From the cell containing the given text, extract its center point as [x, y] coordinate. 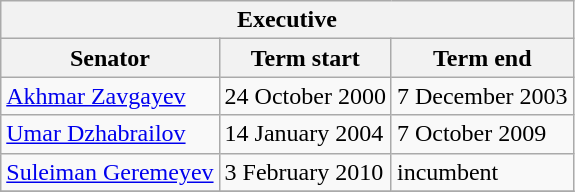
Umar Dzhabrailov [110, 134]
Executive [287, 20]
Suleiman Geremeyev [110, 172]
24 October 2000 [305, 96]
14 January 2004 [305, 134]
incumbent [482, 172]
7 October 2009 [482, 134]
7 December 2003 [482, 96]
Senator [110, 58]
Term end [482, 58]
Akhmar Zavgayev [110, 96]
Term start [305, 58]
3 February 2010 [305, 172]
